From the cell containing the given text, extract its center point as [X, Y] coordinate. 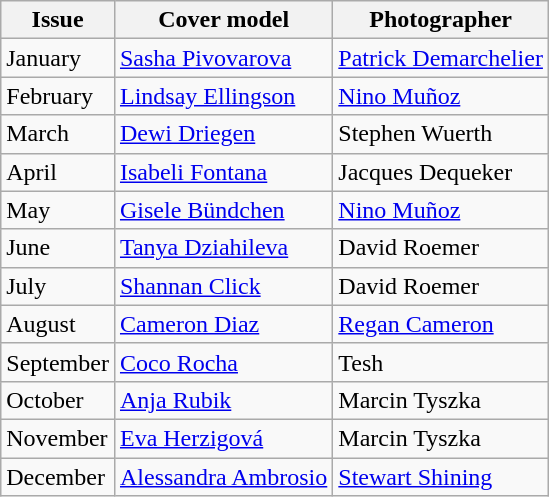
May [58, 210]
Regan Cameron [441, 324]
December [58, 477]
Patrick Demarchelier [441, 58]
August [58, 324]
Dewi Driegen [223, 134]
Sasha Pivovarova [223, 58]
November [58, 438]
Lindsay Ellingson [223, 96]
April [58, 172]
Tanya Dziahileva [223, 248]
Photographer [441, 20]
Cameron Diaz [223, 324]
January [58, 58]
Shannan Click [223, 286]
February [58, 96]
Stephen Wuerth [441, 134]
Isabeli Fontana [223, 172]
June [58, 248]
July [58, 286]
Issue [58, 20]
Tesh [441, 362]
Coco Rocha [223, 362]
October [58, 400]
March [58, 134]
Jacques Dequeker [441, 172]
Anja Rubik [223, 400]
September [58, 362]
Stewart Shining [441, 477]
Cover model [223, 20]
Eva Herzigová [223, 438]
Alessandra Ambrosio [223, 477]
Gisele Bündchen [223, 210]
